Identify which cell holds the provided text, then report its (x, y) central coordinate. 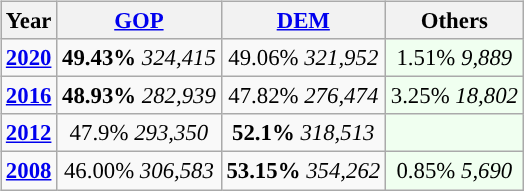
DEM (303, 21)
48.93% 282,939 (139, 96)
49.43% 324,415 (139, 58)
0.85% 5,690 (454, 171)
2016 (29, 96)
47.9% 293,350 (139, 133)
52.1% 318,513 (303, 133)
GOP (139, 21)
2020 (29, 58)
1.51% 9,889 (454, 58)
2012 (29, 133)
49.06% 321,952 (303, 58)
47.82% 276,474 (303, 96)
2008 (29, 171)
3.25% 18,802 (454, 96)
53.15% 354,262 (303, 171)
Year (29, 21)
46.00% 306,583 (139, 171)
Others (454, 21)
